Capture the cell that displays the provided text and extract its [x, y] central coordinate. 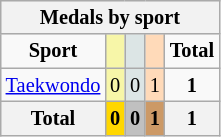
Medals by sport [110, 17]
Taekwondo [54, 85]
Sport [54, 51]
